Find where the given text appears and provide that cell's center as (X, Y) coordinate. 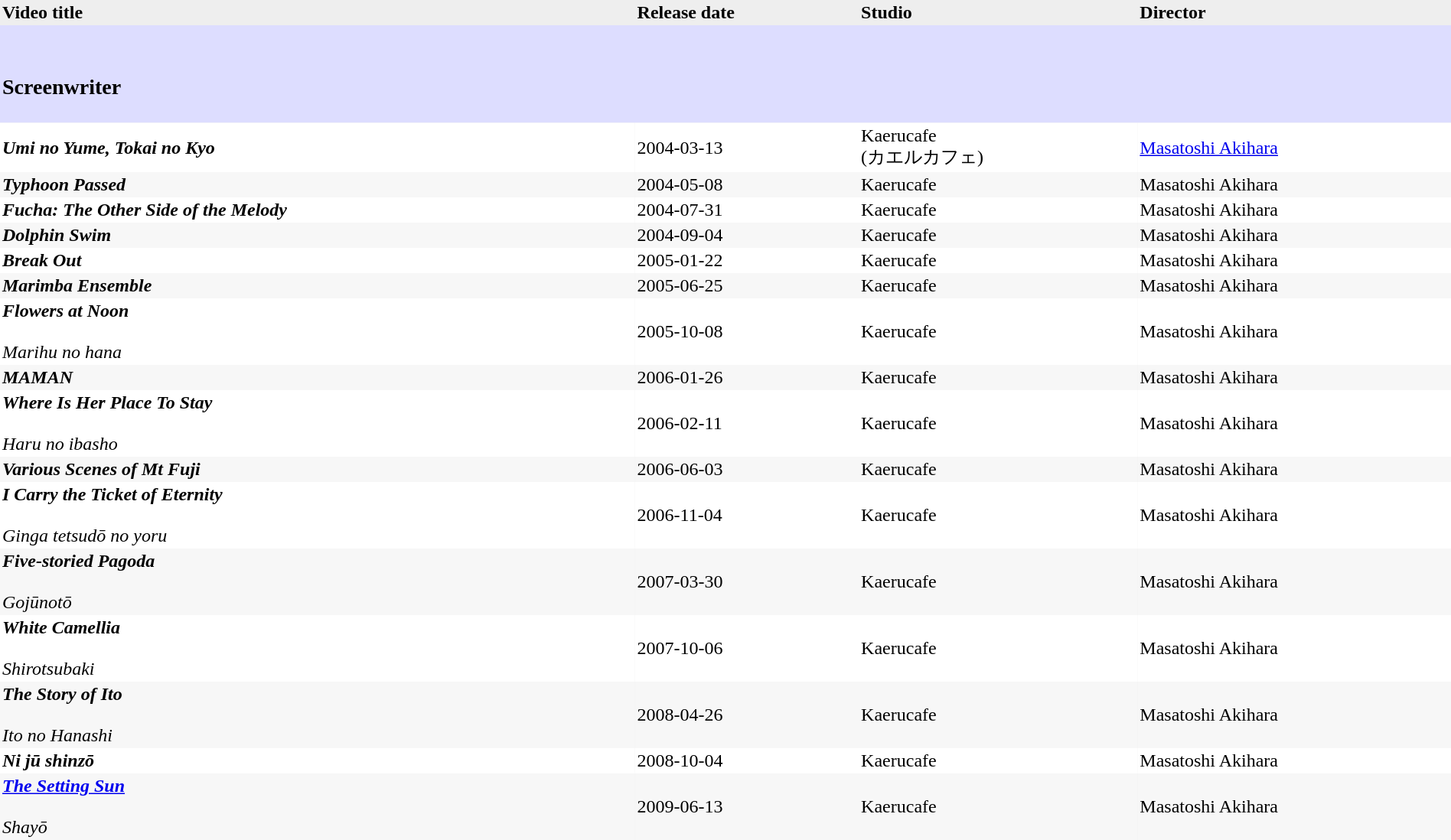
Screenwriter (725, 77)
MAMAN (318, 378)
Five-storied PagodaGojūnotō (318, 583)
2006-01-26 (747, 378)
Marimba Ensemble (318, 286)
Fucha: The Other Side of the Melody (318, 211)
2004-03-13 (747, 148)
White CamelliaShirotsubaki (318, 649)
2005-06-25 (747, 286)
Director (1294, 12)
2006-11-04 (747, 516)
Where Is Her Place To StayHaru no ibasho (318, 424)
Dolphin Swim (318, 236)
Break Out (318, 262)
2006-02-11 (747, 424)
Video title (318, 12)
Typhoon Passed (318, 185)
2007-03-30 (747, 583)
Ni jū shinzō (318, 762)
Various Scenes of Mt Fuji (318, 470)
2005-10-08 (747, 332)
2005-01-22 (747, 262)
Kaerucafe(カエルカフェ) (998, 148)
I Carry the Ticket of EternityGinga tetsudō no yoru (318, 516)
2006-06-03 (747, 470)
Umi no Yume, Tokai no Kyo (318, 148)
The Story of ItoIto no Hanashi (318, 716)
2008-10-04 (747, 762)
Flowers at NoonMarihu no hana (318, 332)
Release date (747, 12)
2004-09-04 (747, 236)
2007-10-06 (747, 649)
2004-07-31 (747, 211)
Studio (998, 12)
2008-04-26 (747, 716)
2004-05-08 (747, 185)
